From the cell containing the given text, extract its center point as (x, y) coordinate. 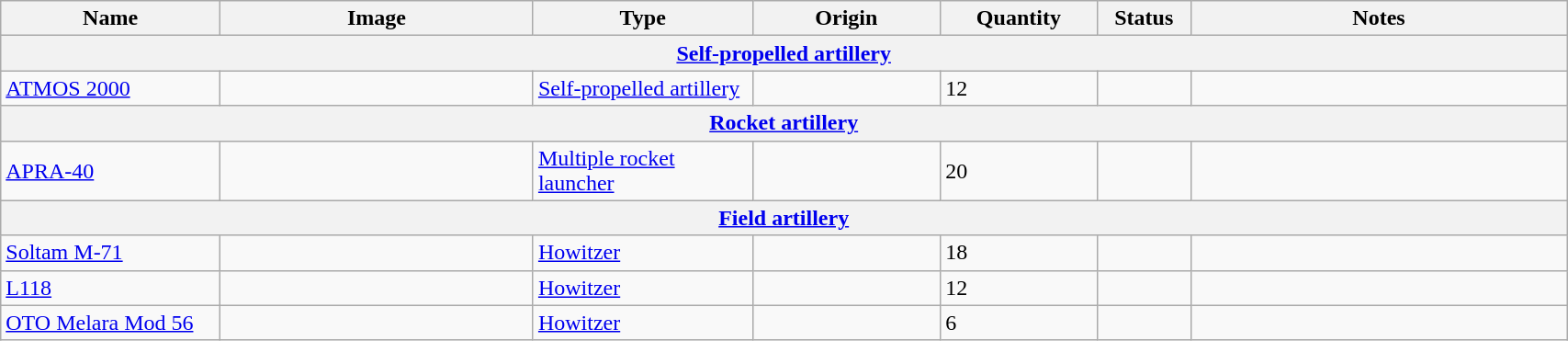
ATMOS 2000 (110, 88)
Origin (847, 18)
Field artillery (784, 218)
6 (1019, 323)
OTO Melara Mod 56 (110, 323)
Name (110, 18)
APRA-40 (110, 171)
Quantity (1019, 18)
20 (1019, 171)
L118 (110, 288)
Rocket artillery (784, 123)
Type (643, 18)
Soltam M-71 (110, 253)
Multiple rocket launcher (643, 171)
Status (1144, 18)
Notes (1378, 18)
18 (1019, 253)
Image (377, 18)
